Scan for the cell matching the given text and deliver its [X, Y] coordinate at center. 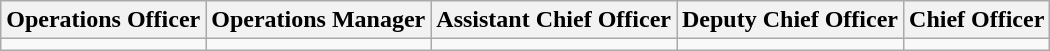
Chief Officer [977, 20]
Operations Manager [318, 20]
Deputy Chief Officer [790, 20]
Operations Officer [104, 20]
Assistant Chief Officer [554, 20]
